Find where the given text appears and provide that cell's center as (x, y) coordinate. 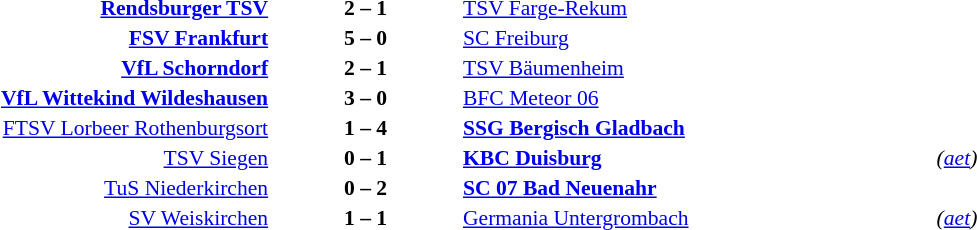
3 – 0 (366, 98)
1 – 4 (366, 128)
2 – 1 (366, 68)
SC Freiburg (697, 38)
KBC Duisburg (697, 158)
0 – 2 (366, 188)
5 – 0 (366, 38)
0 – 1 (366, 158)
TSV Bäumenheim (697, 68)
SC 07 Bad Neuenahr (697, 188)
SSG Bergisch Gladbach (697, 128)
BFC Meteor 06 (697, 98)
